Search for the cell housing the specified text and yield its (x, y) center coordinate. 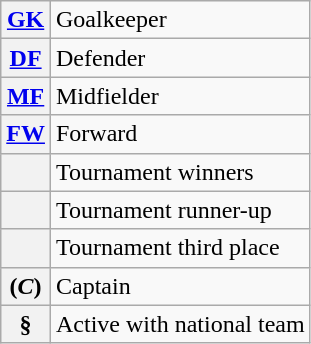
GK (26, 20)
Goalkeeper (180, 20)
Captain (180, 286)
Midfielder (180, 96)
MF (26, 96)
Active with national team (180, 324)
Tournament runner-up (180, 210)
Defender (180, 58)
DF (26, 58)
Tournament winners (180, 172)
Forward (180, 134)
Tournament third place (180, 248)
FW (26, 134)
§ (26, 324)
(C) (26, 286)
